Detect which cell encompasses the target text, then output its [X, Y] center coordinate. 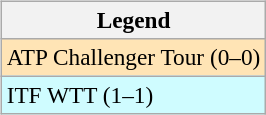
Legend [133, 20]
ITF WTT (1–1) [133, 95]
ATP Challenger Tour (0–0) [133, 57]
